Extract the [x, y] coordinate from the center of the cell holding the provided text.  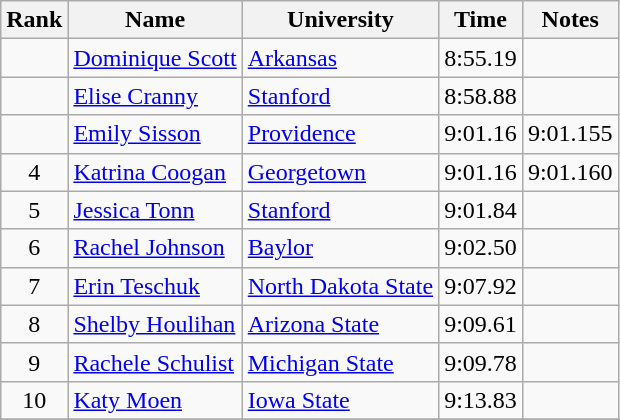
Katrina Coogan [155, 172]
9 [34, 362]
Notes [570, 20]
7 [34, 286]
Baylor [340, 248]
8 [34, 324]
6 [34, 248]
Arkansas [340, 58]
5 [34, 210]
9:01.155 [570, 134]
Shelby Houlihan [155, 324]
8:58.88 [481, 96]
4 [34, 172]
Name [155, 20]
Emily Sisson [155, 134]
9:09.61 [481, 324]
Iowa State [340, 400]
Jessica Tonn [155, 210]
Providence [340, 134]
Arizona State [340, 324]
North Dakota State [340, 286]
9:07.92 [481, 286]
Katy Moen [155, 400]
9:09.78 [481, 362]
Georgetown [340, 172]
9:02.50 [481, 248]
Elise Cranny [155, 96]
University [340, 20]
Rank [34, 20]
Michigan State [340, 362]
Dominique Scott [155, 58]
8:55.19 [481, 58]
Rachele Schulist [155, 362]
9:01.160 [570, 172]
Rachel Johnson [155, 248]
Time [481, 20]
9:01.84 [481, 210]
10 [34, 400]
Erin Teschuk [155, 286]
9:13.83 [481, 400]
